Detect which cell encompasses the target text, then output its (X, Y) center coordinate. 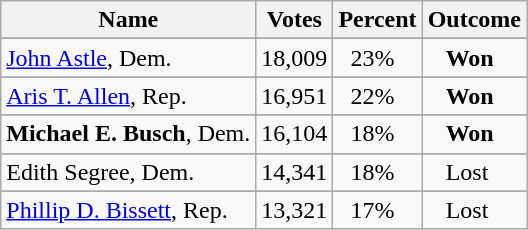
17% (378, 210)
13,321 (294, 210)
16,951 (294, 96)
Name (128, 20)
Edith Segree, Dem. (128, 172)
14,341 (294, 172)
Michael E. Busch, Dem. (128, 134)
18,009 (294, 58)
23% (378, 58)
22% (378, 96)
Votes (294, 20)
Percent (378, 20)
Aris T. Allen, Rep. (128, 96)
16,104 (294, 134)
Phillip D. Bissett, Rep. (128, 210)
Outcome (474, 20)
John Astle, Dem. (128, 58)
